Scan for the cell matching the given text and deliver its (X, Y) coordinate at center. 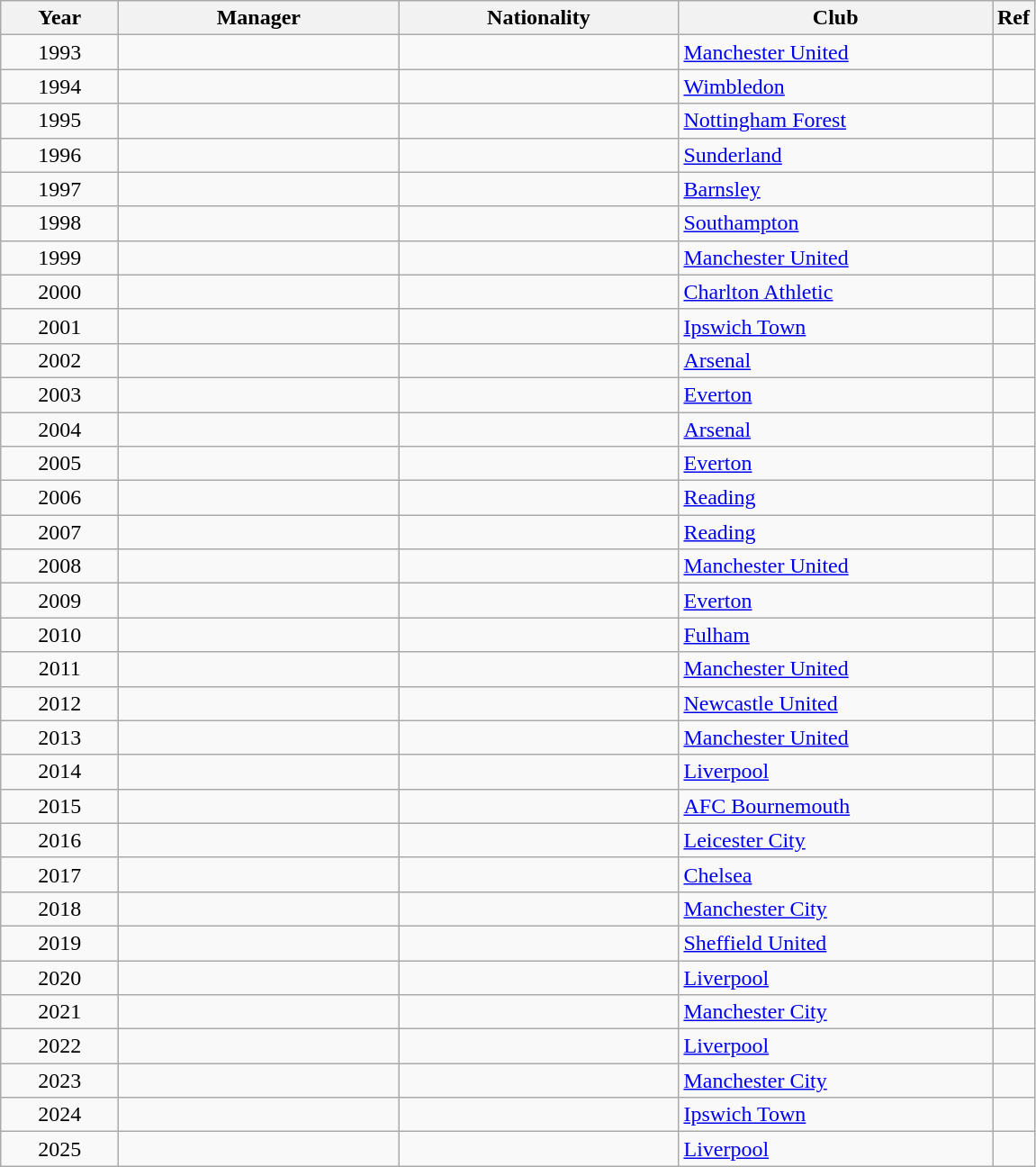
Club (835, 18)
1998 (59, 223)
1993 (59, 52)
Southampton (835, 223)
2002 (59, 360)
2011 (59, 669)
AFC Bournemouth (835, 806)
2010 (59, 635)
1999 (59, 258)
Leicester City (835, 840)
2022 (59, 1046)
1995 (59, 121)
Barnsley (835, 189)
2000 (59, 292)
Nottingham Forest (835, 121)
2003 (59, 394)
2024 (59, 1115)
1997 (59, 189)
Nationality (538, 18)
2023 (59, 1081)
Sunderland (835, 155)
2020 (59, 977)
2004 (59, 430)
2018 (59, 909)
1996 (59, 155)
Newcastle United (835, 703)
2021 (59, 1012)
Sheffield United (835, 943)
2008 (59, 566)
Fulham (835, 635)
2012 (59, 703)
2019 (59, 943)
Chelsea (835, 874)
1994 (59, 86)
Charlton Athletic (835, 292)
Wimbledon (835, 86)
2014 (59, 772)
2015 (59, 806)
2007 (59, 532)
2006 (59, 498)
2005 (59, 464)
2001 (59, 326)
Year (59, 18)
2016 (59, 840)
2013 (59, 737)
2025 (59, 1149)
2009 (59, 601)
2017 (59, 874)
Ref (1013, 18)
Manager (259, 18)
